Return the (X, Y) coordinate for the center point of the cell that contains the specified text.  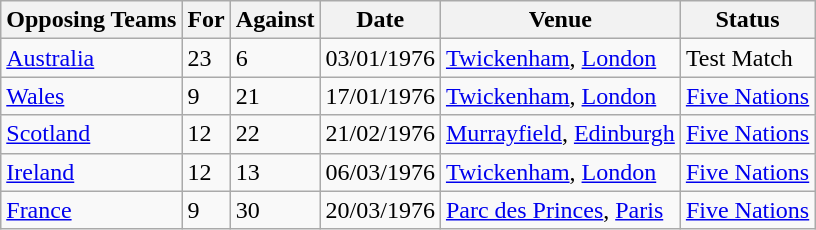
Date (380, 20)
22 (275, 134)
Wales (92, 96)
Australia (92, 58)
Murrayfield, Edinburgh (560, 134)
Parc des Princes, Paris (560, 210)
6 (275, 58)
06/03/1976 (380, 172)
30 (275, 210)
Ireland (92, 172)
Scotland (92, 134)
Against (275, 20)
03/01/1976 (380, 58)
Opposing Teams (92, 20)
17/01/1976 (380, 96)
Status (747, 20)
23 (206, 58)
For (206, 20)
France (92, 210)
20/03/1976 (380, 210)
21 (275, 96)
Test Match (747, 58)
13 (275, 172)
21/02/1976 (380, 134)
Venue (560, 20)
